Extract the [X, Y] coordinate from the center of the cell holding the provided text.  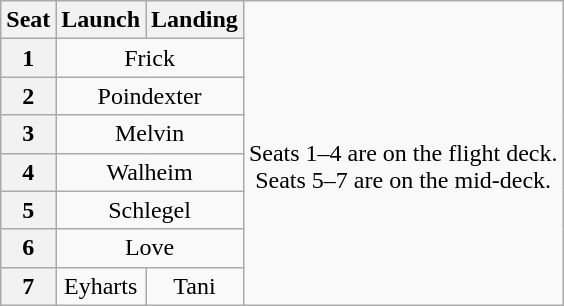
2 [28, 96]
Launch [101, 20]
Poindexter [150, 96]
4 [28, 172]
Walheim [150, 172]
Seats 1–4 are on the flight deck.Seats 5–7 are on the mid-deck. [403, 153]
Melvin [150, 134]
1 [28, 58]
Tani [195, 286]
Frick [150, 58]
6 [28, 248]
Schlegel [150, 210]
Landing [195, 20]
3 [28, 134]
7 [28, 286]
Eyharts [101, 286]
5 [28, 210]
Love [150, 248]
Seat [28, 20]
